Output the [x, y] coordinate of the center of the cell containing the given text.  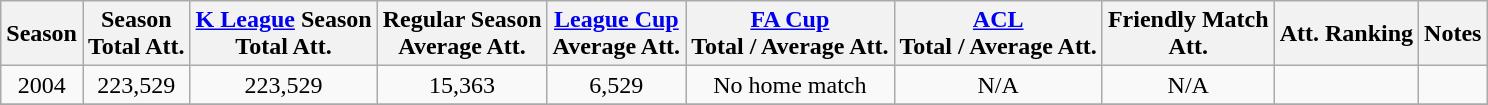
Friendly Match Att. [1188, 34]
SeasonTotal Att. [136, 34]
League CupAverage Att. [616, 34]
FA CupTotal / Average Att. [790, 34]
Notes [1453, 34]
Att. Ranking [1346, 34]
ACLTotal / Average Att. [998, 34]
2004 [42, 85]
15,363 [462, 85]
Season [42, 34]
K League SeasonTotal Att. [284, 34]
Regular SeasonAverage Att. [462, 34]
6,529 [616, 85]
No home match [790, 85]
